Return the (X, Y) coordinate for the center point of the cell that contains the specified text.  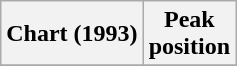
Chart (1993) (72, 34)
Peakposition (189, 34)
